Return the [X, Y] coordinate for the center point of the cell that contains the specified text.  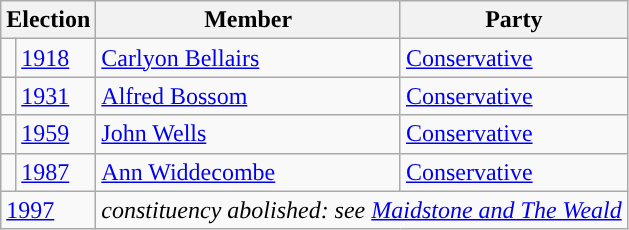
Carlyon Bellairs [248, 58]
Election [48, 20]
constituency abolished: see Maidstone and The Weald [362, 210]
Alfred Bossom [248, 96]
John Wells [248, 134]
Member [248, 20]
1918 [56, 58]
1997 [48, 210]
1987 [56, 172]
1931 [56, 96]
Ann Widdecombe [248, 172]
1959 [56, 134]
Party [514, 20]
